Determine the [X, Y] coordinate at the center of the cell enclosing the given text.  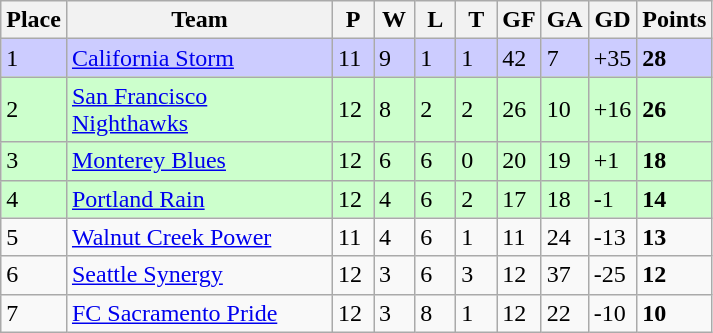
Points [674, 20]
24 [564, 237]
+35 [612, 58]
P [354, 20]
GD [612, 20]
17 [519, 199]
GA [564, 20]
San Francisco Nighthawks [199, 110]
13 [674, 237]
Place [34, 20]
Team [199, 20]
+16 [612, 110]
Monterey Blues [199, 161]
California Storm [199, 58]
0 [476, 161]
9 [394, 58]
W [394, 20]
42 [519, 58]
22 [564, 313]
20 [519, 161]
Portland Rain [199, 199]
-10 [612, 313]
T [476, 20]
14 [674, 199]
-25 [612, 275]
GF [519, 20]
28 [674, 58]
5 [34, 237]
37 [564, 275]
L [436, 20]
+1 [612, 161]
19 [564, 161]
-13 [612, 237]
Walnut Creek Power [199, 237]
-1 [612, 199]
Seattle Synergy [199, 275]
FC Sacramento Pride [199, 313]
